Scan for the cell matching the given text and deliver its (x, y) coordinate at center. 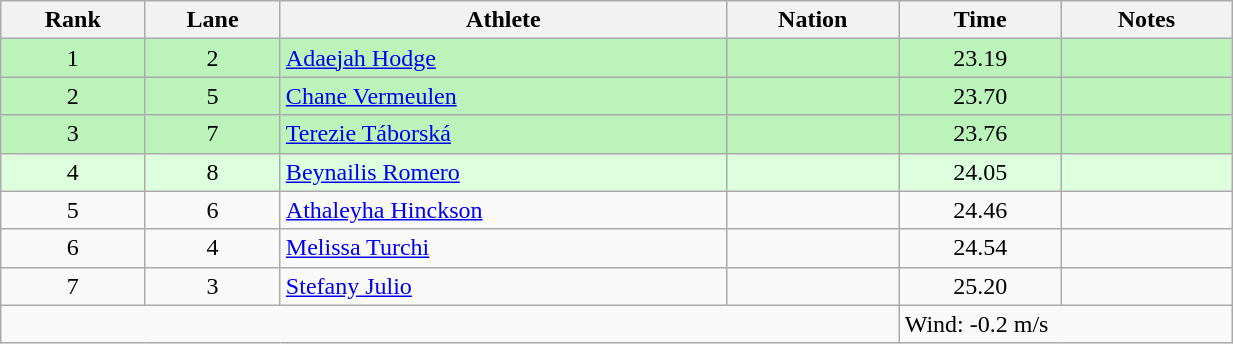
23.19 (980, 58)
24.46 (980, 210)
23.76 (980, 134)
Terezie Táborská (503, 134)
Melissa Turchi (503, 248)
Time (980, 20)
1 (73, 58)
Stefany Julio (503, 286)
Rank (73, 20)
Nation (812, 20)
23.70 (980, 96)
Notes (1146, 20)
Wind: -0.2 m/s (1065, 324)
24.54 (980, 248)
8 (212, 172)
Lane (212, 20)
Adaejah Hodge (503, 58)
Athaleyha Hinckson (503, 210)
Athlete (503, 20)
Beynailis Romero (503, 172)
Chane Vermeulen (503, 96)
24.05 (980, 172)
25.20 (980, 286)
